Capture the cell that displays the provided text and extract its (x, y) central coordinate. 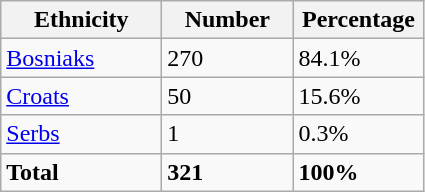
100% (358, 172)
Percentage (358, 20)
Croats (82, 96)
1 (228, 134)
Serbs (82, 134)
0.3% (358, 134)
Total (82, 172)
Ethnicity (82, 20)
84.1% (358, 58)
Bosniaks (82, 58)
270 (228, 58)
50 (228, 96)
15.6% (358, 96)
Number (228, 20)
321 (228, 172)
